Detect which cell encompasses the target text, then output its (X, Y) center coordinate. 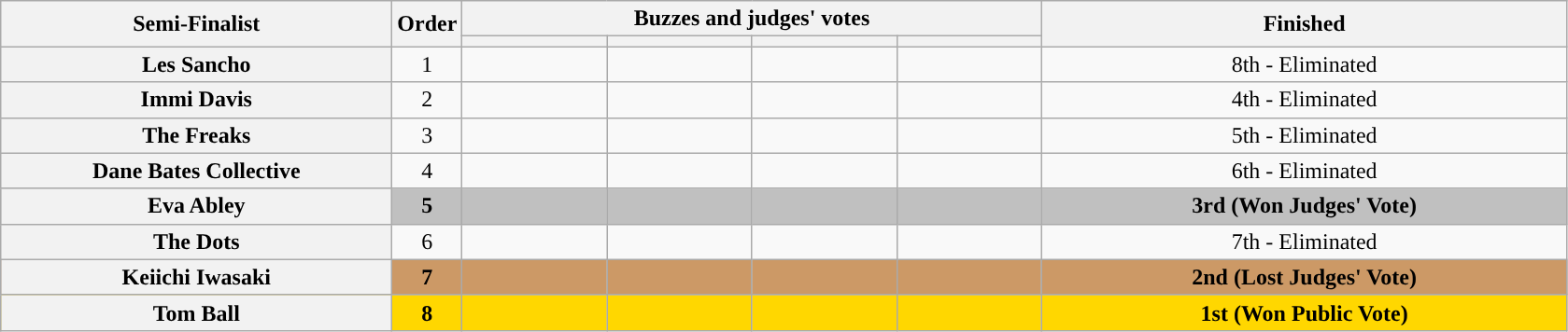
The Freaks (196, 135)
2nd (Lost Judges' Vote) (1304, 277)
3rd (Won Judges' Vote) (1304, 206)
Tom Ball (196, 312)
5th - Eliminated (1304, 135)
7 (428, 277)
Les Sancho (196, 64)
Order (428, 24)
5 (428, 206)
Immi Davis (196, 100)
2 (428, 100)
Buzzes and judges' votes (752, 19)
1 (428, 64)
7th - Eliminated (1304, 242)
Finished (1304, 24)
8 (428, 312)
Semi-Finalist (196, 24)
8th - Eliminated (1304, 64)
1st (Won Public Vote) (1304, 312)
Eva Abley (196, 206)
6 (428, 242)
3 (428, 135)
Keiichi Iwasaki (196, 277)
4th - Eliminated (1304, 100)
6th - Eliminated (1304, 171)
4 (428, 171)
Dane Bates Collective (196, 171)
The Dots (196, 242)
